Find where the given text appears and provide that cell's center as [x, y] coordinate. 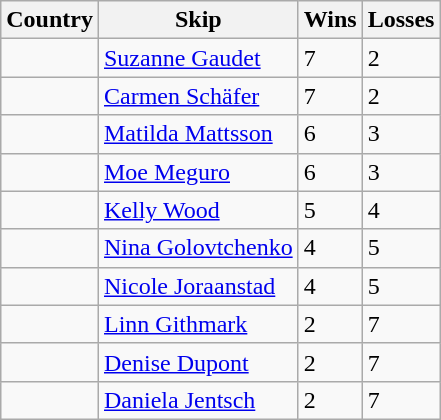
Country [50, 20]
Skip [198, 20]
Wins [330, 20]
Daniela Jentsch [198, 400]
Suzanne Gaudet [198, 58]
Nicole Joraanstad [198, 286]
Moe Meguro [198, 172]
Carmen Schäfer [198, 96]
Losses [401, 20]
Kelly Wood [198, 210]
Matilda Mattsson [198, 134]
Nina Golovtchenko [198, 248]
Linn Githmark [198, 324]
Denise Dupont [198, 362]
